Capture the cell that displays the provided text and extract its [X, Y] central coordinate. 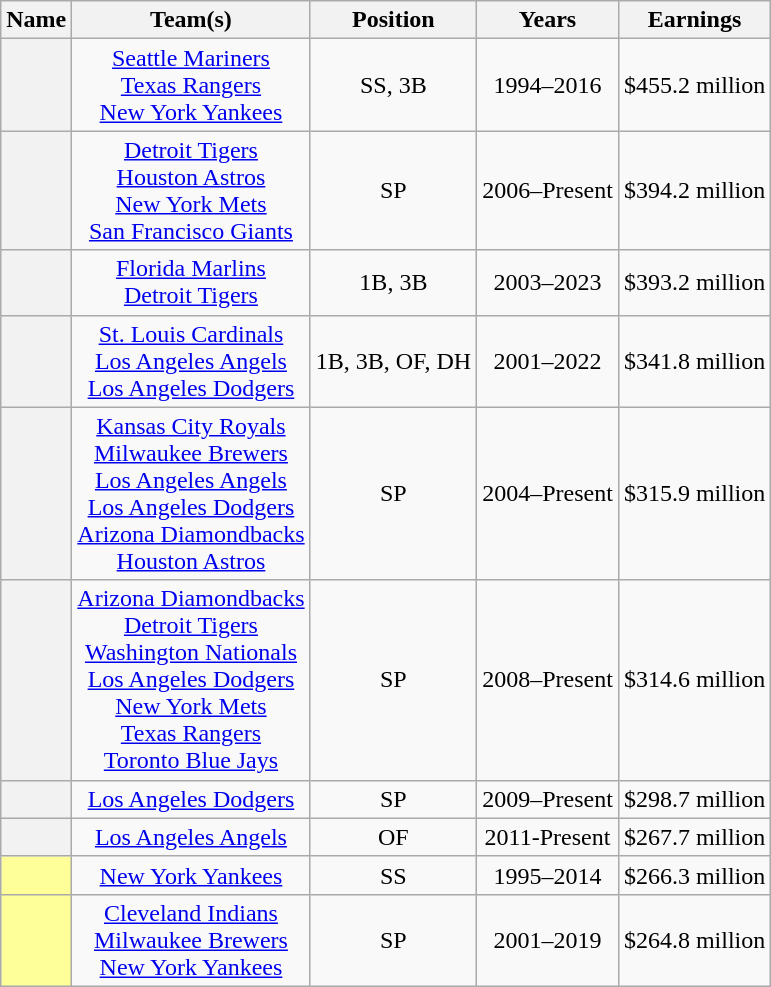
$455.2 million [694, 85]
$314.6 million [694, 680]
New York Yankees [191, 875]
2008–Present [548, 680]
Detroit TigersHouston AstrosNew York MetsSan Francisco Giants [191, 190]
1B, 3B [393, 282]
2004–Present [548, 494]
1995–2014 [548, 875]
Position [393, 20]
Cleveland IndiansMilwaukee BrewersNew York Yankees [191, 940]
$298.7 million [694, 799]
$267.7 million [694, 837]
$393.2 million [694, 282]
St. Louis CardinalsLos Angeles AngelsLos Angeles Dodgers [191, 361]
Florida MarlinsDetroit Tigers [191, 282]
Arizona DiamondbacksDetroit TigersWashington NationalsLos Angeles DodgersNew York MetsTexas RangersToronto Blue Jays [191, 680]
1994–2016 [548, 85]
$315.9 million [694, 494]
2003–2023 [548, 282]
2009–Present [548, 799]
$264.8 million [694, 940]
Name [36, 20]
Los Angeles Angels [191, 837]
$394.2 million [694, 190]
2001–2019 [548, 940]
2001–2022 [548, 361]
Team(s) [191, 20]
OF [393, 837]
2011-Present [548, 837]
Kansas City RoyalsMilwaukee BrewersLos Angeles AngelsLos Angeles DodgersArizona DiamondbacksHouston Astros [191, 494]
Earnings [694, 20]
Years [548, 20]
Seattle MarinersTexas RangersNew York Yankees [191, 85]
1B, 3B, OF, DH [393, 361]
SS [393, 875]
Los Angeles Dodgers [191, 799]
2006–Present [548, 190]
$266.3 million [694, 875]
$341.8 million [694, 361]
SS, 3B [393, 85]
